Extract the (x, y) coordinate from the center of the cell holding the provided text.  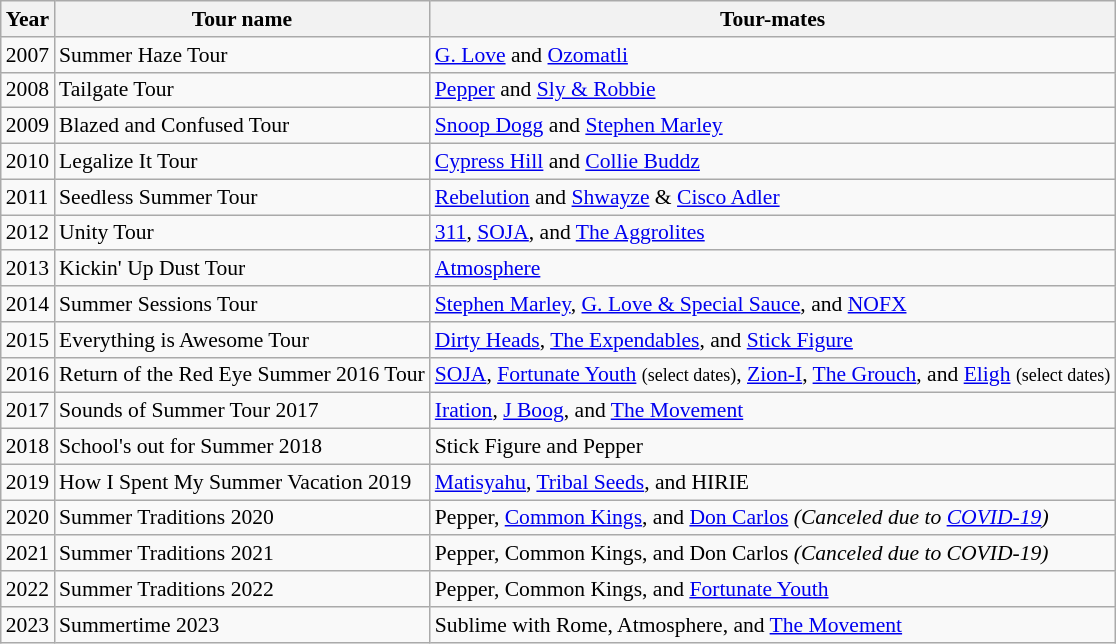
2022 (28, 589)
Rebelution and Shwayze & Cisco Adler (773, 197)
Dirty Heads, The Expendables, and Stick Figure (773, 340)
Sounds of Summer Tour 2017 (242, 411)
Pepper and Sly & Robbie (773, 90)
2018 (28, 447)
Snoop Dogg and Stephen Marley (773, 126)
Tailgate Tour (242, 90)
2019 (28, 482)
Kickin' Up Dust Tour (242, 269)
G. Love and Ozomatli (773, 55)
2020 (28, 518)
Cypress Hill and Collie Buddz (773, 162)
How I Spent My Summer Vacation 2019 (242, 482)
2008 (28, 90)
School's out for Summer 2018 (242, 447)
Summer Traditions 2022 (242, 589)
2016 (28, 375)
2015 (28, 340)
Sublime with Rome, Atmosphere, and The Movement (773, 625)
Tour name (242, 19)
Year (28, 19)
Summer Haze Tour (242, 55)
2011 (28, 197)
Summer Traditions 2021 (242, 554)
Blazed and Confused Tour (242, 126)
2014 (28, 304)
Pepper, Common Kings, and Fortunate Youth (773, 589)
Seedless Summer Tour (242, 197)
2009 (28, 126)
Unity Tour (242, 233)
Return of the Red Eye Summer 2016 Tour (242, 375)
Tour-mates (773, 19)
Matisyahu, Tribal Seeds, and HIRIE (773, 482)
Everything is Awesome Tour (242, 340)
Summer Sessions Tour (242, 304)
Summertime 2023 (242, 625)
2010 (28, 162)
Atmosphere (773, 269)
2012 (28, 233)
Stick Figure and Pepper (773, 447)
2013 (28, 269)
2021 (28, 554)
SOJA, Fortunate Youth (select dates), Zion-I, The Grouch, and Eligh (select dates) (773, 375)
Stephen Marley, G. Love & Special Sauce, and NOFX (773, 304)
2017 (28, 411)
2023 (28, 625)
311, SOJA, and The Aggrolites (773, 233)
Summer Traditions 2020 (242, 518)
Iration, J Boog, and The Movement (773, 411)
2007 (28, 55)
Legalize It Tour (242, 162)
